From the cell containing the given text, extract its center point as [X, Y] coordinate. 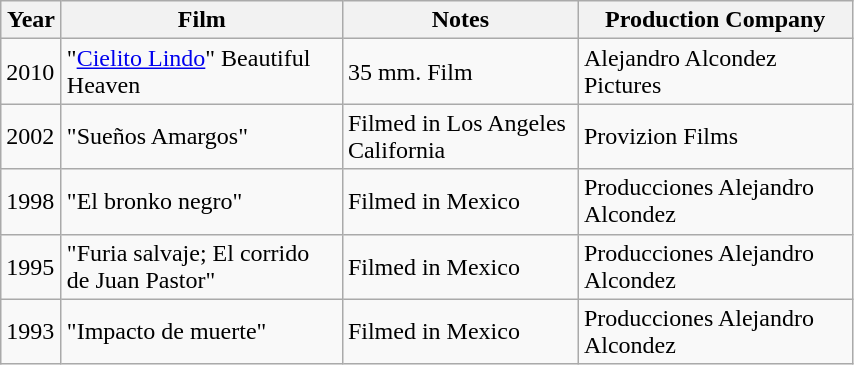
1995 [32, 266]
2002 [32, 136]
35 mm. Film [460, 72]
"Furia salvaje; El corrido de Juan Pastor" [202, 266]
Filmed in Los Angeles California [460, 136]
1993 [32, 332]
Year [32, 20]
"Sueños Amargos" [202, 136]
Film [202, 20]
Notes [460, 20]
Production Company [715, 20]
"Cielito Lindo" Beautiful Heaven [202, 72]
Provizion Films [715, 136]
Alejandro Alcondez Pictures [715, 72]
2010 [32, 72]
"El bronko negro" [202, 202]
1998 [32, 202]
"Impacto de muerte" [202, 332]
